Locate the cell with the specified text and output its [x, y] center coordinate. 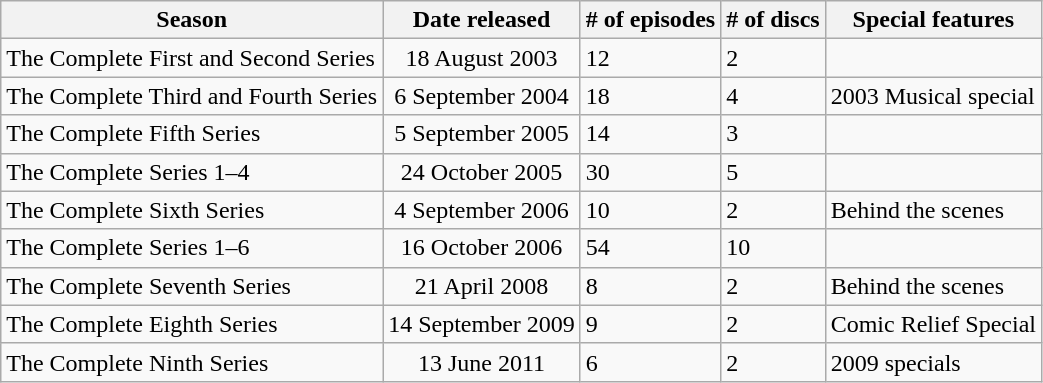
54 [650, 248]
The Complete Series 1–4 [192, 172]
21 April 2008 [482, 286]
14 [650, 134]
The Complete Ninth Series [192, 362]
18 August 2003 [482, 58]
The Complete Eighth Series [192, 324]
Date released [482, 20]
13 June 2011 [482, 362]
8 [650, 286]
5 [773, 172]
Special features [933, 20]
2009 specials [933, 362]
12 [650, 58]
9 [650, 324]
4 September 2006 [482, 210]
18 [650, 96]
The Complete Seventh Series [192, 286]
4 [773, 96]
The Complete Series 1–6 [192, 248]
# of episodes [650, 20]
# of discs [773, 20]
6 [650, 362]
30 [650, 172]
The Complete Fifth Series [192, 134]
14 September 2009 [482, 324]
The Complete First and Second Series [192, 58]
The Complete Third and Fourth Series [192, 96]
5 September 2005 [482, 134]
3 [773, 134]
16 October 2006 [482, 248]
6 September 2004 [482, 96]
24 October 2005 [482, 172]
Comic Relief Special [933, 324]
The Complete Sixth Series [192, 210]
Season [192, 20]
2003 Musical special [933, 96]
